Detect which cell encompasses the target text, then output its [X, Y] center coordinate. 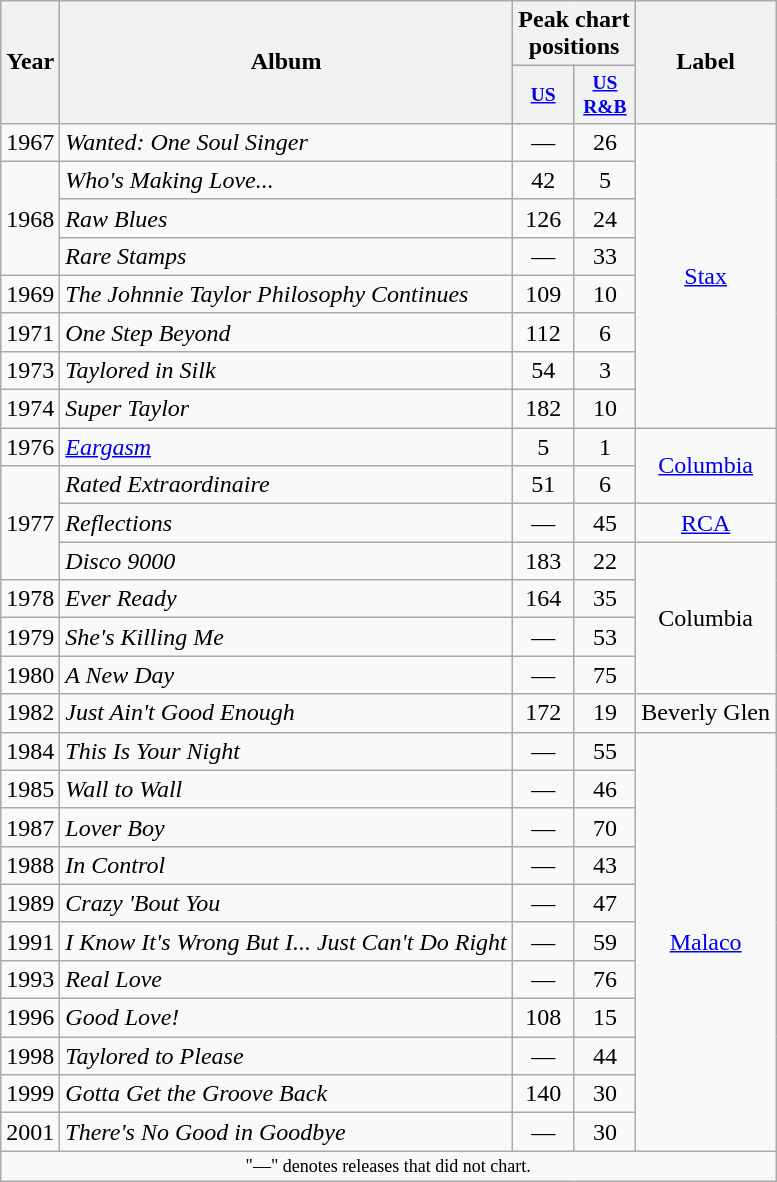
Lover Boy [286, 827]
Beverly Glen [706, 713]
26 [605, 142]
33 [605, 256]
Wanted: One Soul Singer [286, 142]
51 [543, 485]
1993 [30, 979]
1989 [30, 903]
1968 [30, 218]
164 [543, 599]
Wall to Wall [286, 789]
43 [605, 865]
Ever Ready [286, 599]
70 [605, 827]
172 [543, 713]
1976 [30, 447]
1996 [30, 1018]
This Is Your Night [286, 751]
54 [543, 370]
15 [605, 1018]
46 [605, 789]
1979 [30, 637]
22 [605, 561]
Rare Stamps [286, 256]
182 [543, 409]
1998 [30, 1056]
55 [605, 751]
1973 [30, 370]
108 [543, 1018]
US R&B [605, 94]
112 [543, 332]
Reflections [286, 523]
Real Love [286, 979]
76 [605, 979]
Malaco [706, 942]
1982 [30, 713]
24 [605, 218]
A New Day [286, 675]
Rated Extraordinaire [286, 485]
US [543, 94]
"—" denotes releases that did not chart. [388, 1166]
35 [605, 599]
Taylored in Silk [286, 370]
The Johnnie Taylor Philosophy Continues [286, 294]
1985 [30, 789]
Label [706, 62]
1 [605, 447]
19 [605, 713]
Peak chart positions [574, 34]
126 [543, 218]
1991 [30, 941]
1971 [30, 332]
Disco 9000 [286, 561]
Raw Blues [286, 218]
One Step Beyond [286, 332]
There's No Good in Goodbye [286, 1132]
3 [605, 370]
Taylored to Please [286, 1056]
1978 [30, 599]
Stax [706, 275]
1977 [30, 523]
45 [605, 523]
1967 [30, 142]
44 [605, 1056]
1984 [30, 751]
Just Ain't Good Enough [286, 713]
183 [543, 561]
Super Taylor [286, 409]
59 [605, 941]
She's Killing Me [286, 637]
1969 [30, 294]
1980 [30, 675]
109 [543, 294]
Good Love! [286, 1018]
In Control [286, 865]
1999 [30, 1094]
1988 [30, 865]
47 [605, 903]
Gotta Get the Groove Back [286, 1094]
75 [605, 675]
Year [30, 62]
RCA [706, 523]
I Know It's Wrong But I... Just Can't Do Right [286, 941]
Eargasm [286, 447]
Crazy 'Bout You [286, 903]
2001 [30, 1132]
140 [543, 1094]
1987 [30, 827]
42 [543, 180]
Album [286, 62]
53 [605, 637]
1974 [30, 409]
Who's Making Love... [286, 180]
